Determine the (x, y) coordinate at the center of the cell enclosing the given text.  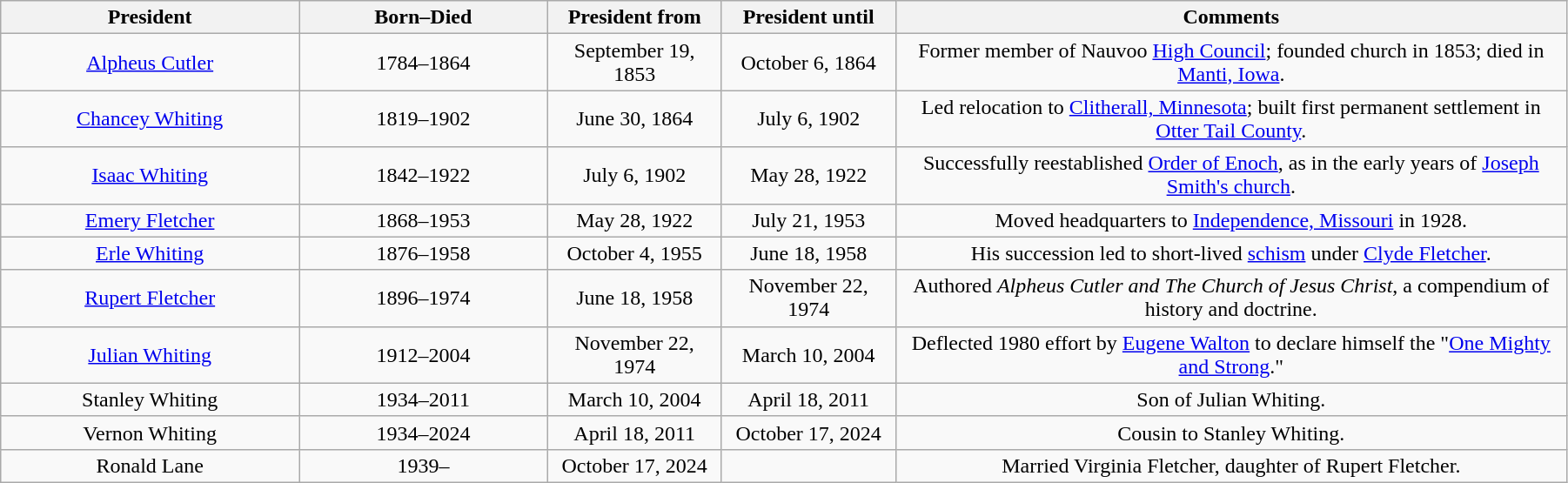
Comments (1230, 17)
Led relocation to Clitherall, Minnesota; built first permanent settlement in Otter Tail County. (1230, 118)
1896–1974 (424, 298)
1842–1922 (424, 176)
1876–1958 (424, 253)
Erle Whiting (150, 253)
Isaac Whiting (150, 176)
October 4, 1955 (634, 253)
1934–2011 (424, 399)
Successfully reestablished Order of Enoch, as in the early years of Joseph Smith's church. (1230, 176)
Alpheus Cutler (150, 63)
Moved headquarters to Independence, Missouri in 1928. (1230, 220)
President from (634, 17)
September 19, 1853 (634, 63)
Stanley Whiting (150, 399)
Authored Alpheus Cutler and The Church of Jesus Christ, a compendium of history and doctrine. (1230, 298)
President (150, 17)
Cousin to Stanley Whiting. (1230, 433)
Emery Fletcher (150, 220)
His succession led to short-lived schism under Clyde Fletcher. (1230, 253)
President until (808, 17)
Married Virginia Fletcher, daughter of Rupert Fletcher. (1230, 466)
Rupert Fletcher (150, 298)
July 21, 1953 (808, 220)
1819–1902 (424, 118)
1868–1953 (424, 220)
Ronald Lane (150, 466)
Vernon Whiting (150, 433)
Born–Died (424, 17)
Julian Whiting (150, 355)
1939– (424, 466)
1784–1864 (424, 63)
Former member of Nauvoo High Council; founded church in 1853; died in Manti, Iowa. (1230, 63)
June 30, 1864 (634, 118)
Son of Julian Whiting. (1230, 399)
1934–2024 (424, 433)
October 6, 1864 (808, 63)
Deflected 1980 effort by Eugene Walton to declare himself the "One Mighty and Strong." (1230, 355)
Chancey Whiting (150, 118)
1912–2004 (424, 355)
